Scan for the cell matching the given text and deliver its [X, Y] coordinate at center. 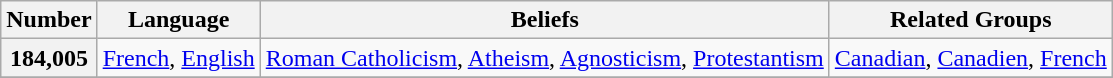
Related Groups [970, 20]
Beliefs [544, 20]
French, English [178, 58]
Number [49, 20]
Language [178, 20]
Roman Catholicism, Atheism, Agnosticism, Protestantism [544, 58]
Canadian, Canadien, French [970, 58]
184,005 [49, 58]
